Search for the cell housing the specified text and yield its (x, y) center coordinate. 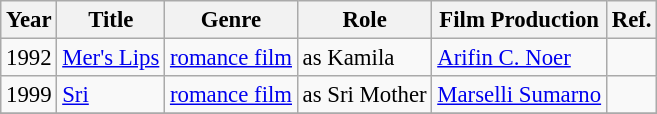
as Sri Mother (364, 95)
as Kamila (364, 58)
Year (29, 20)
1992 (29, 58)
Role (364, 20)
Film Production (519, 20)
Marselli Sumarno (519, 95)
Genre (232, 20)
Sri (111, 95)
Title (111, 20)
Ref. (631, 20)
Arifin C. Noer (519, 58)
Mer's Lips (111, 58)
1999 (29, 95)
